Pinpoint the cell where the given text exists, returning its [x, y] midpoint coordinate. 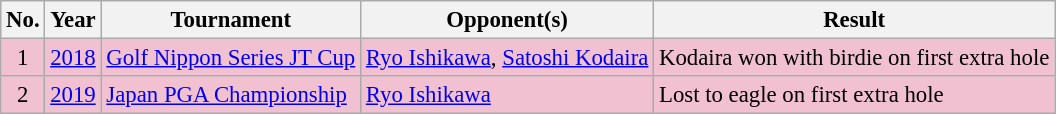
Opponent(s) [508, 20]
Lost to eagle on first extra hole [854, 95]
Year [73, 20]
Ryo Ishikawa, Satoshi Kodaira [508, 58]
Kodaira won with birdie on first extra hole [854, 58]
Tournament [231, 20]
2018 [73, 58]
2 [23, 95]
Japan PGA Championship [231, 95]
Golf Nippon Series JT Cup [231, 58]
1 [23, 58]
2019 [73, 95]
Result [854, 20]
No. [23, 20]
Ryo Ishikawa [508, 95]
